Scan for the cell matching the given text and deliver its (X, Y) coordinate at center. 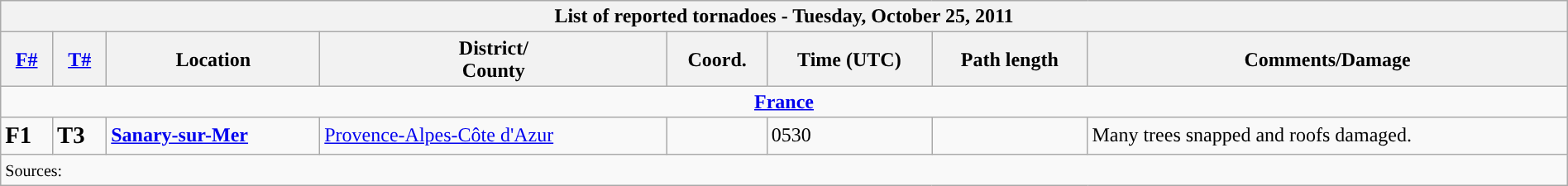
0530 (849, 136)
Time (UTC) (849, 60)
Coord. (717, 60)
Sources: (784, 169)
T3 (79, 136)
Location (213, 60)
F# (26, 60)
France (784, 102)
Comments/Damage (1327, 60)
District/County (494, 60)
List of reported tornadoes - Tuesday, October 25, 2011 (784, 17)
Path length (1010, 60)
F1 (26, 136)
T# (79, 60)
Many trees snapped and roofs damaged. (1327, 136)
Provence-Alpes-Côte d'Azur (494, 136)
Sanary-sur-Mer (213, 136)
